Scan for the cell matching the given text and deliver its (x, y) coordinate at center. 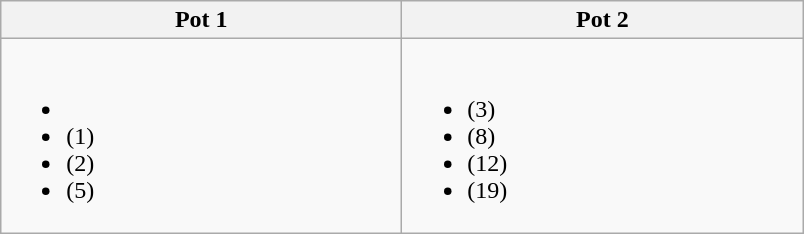
Pot 1 (202, 20)
Pot 2 (602, 20)
(1) (2) (5) (202, 136)
(3) (8) (12) (19) (602, 136)
